Pinpoint the cell where the given text exists, returning its (X, Y) midpoint coordinate. 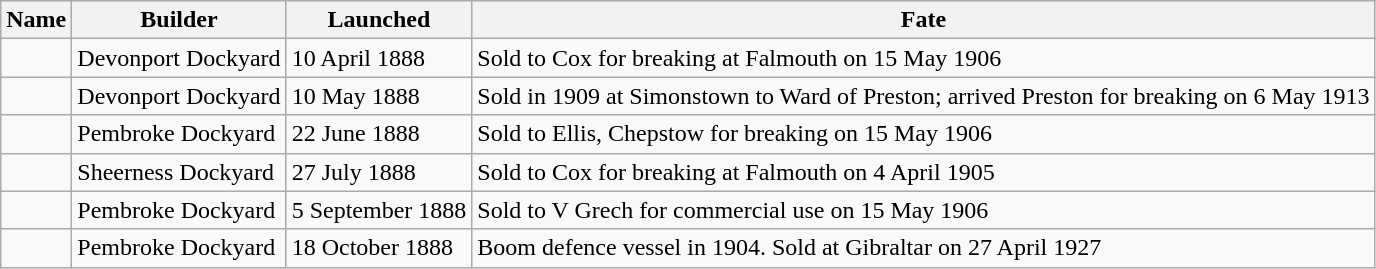
Sold in 1909 at Simonstown to Ward of Preston; arrived Preston for breaking on 6 May 1913 (924, 96)
10 April 1888 (379, 58)
Launched (379, 20)
Sold to V Grech for commercial use on 15 May 1906 (924, 210)
Sold to Cox for breaking at Falmouth on 15 May 1906 (924, 58)
18 October 1888 (379, 248)
5 September 1888 (379, 210)
Sold to Cox for breaking at Falmouth on 4 April 1905 (924, 172)
Sold to Ellis, Chepstow for breaking on 15 May 1906 (924, 134)
Name (36, 20)
Builder (179, 20)
10 May 1888 (379, 96)
Sheerness Dockyard (179, 172)
22 June 1888 (379, 134)
Boom defence vessel in 1904. Sold at Gibraltar on 27 April 1927 (924, 248)
27 July 1888 (379, 172)
Fate (924, 20)
